Extract the [X, Y] coordinate from the center of the cell holding the provided text.  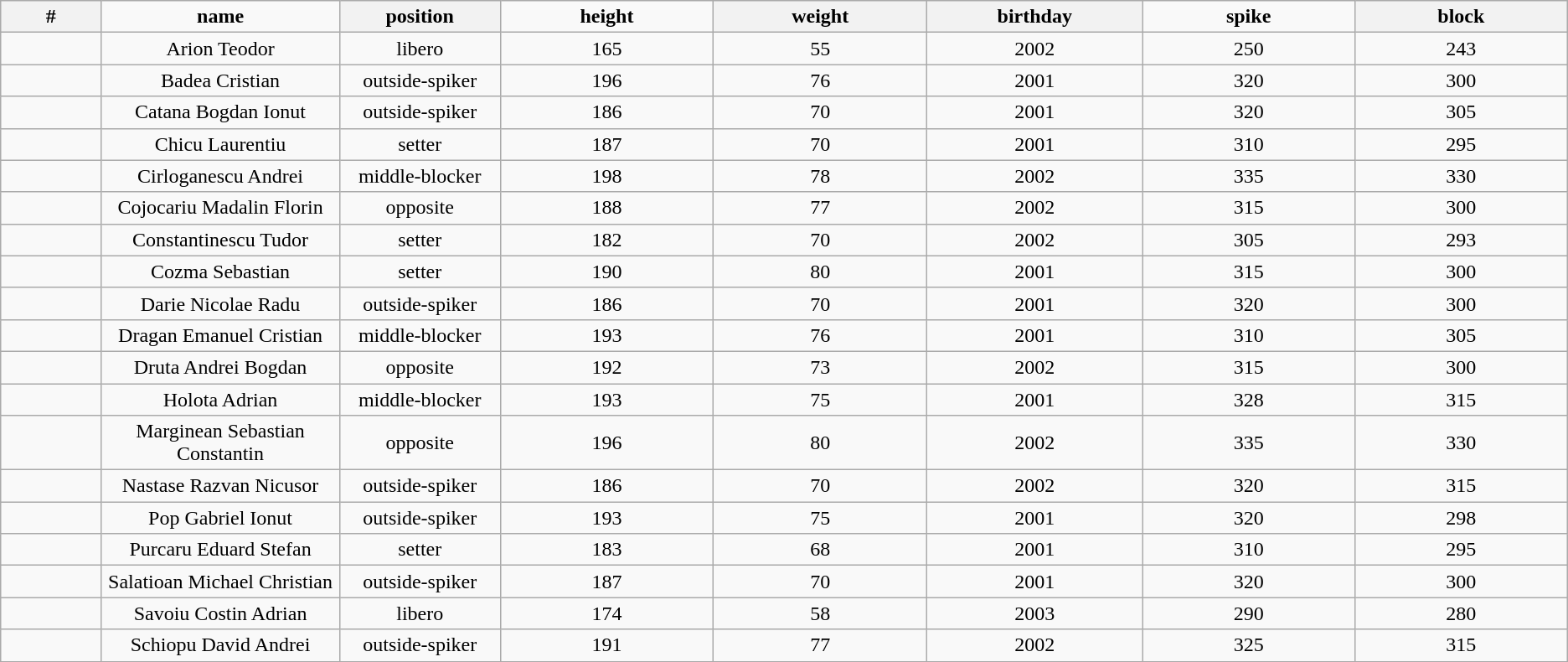
birthday [1035, 17]
Cozma Sebastian [221, 272]
Druta Andrei Bogdan [221, 367]
Cojocariu Madalin Florin [221, 208]
Catana Bogdan Ionut [221, 112]
Holota Adrian [221, 400]
328 [1249, 400]
Constantinescu Tudor [221, 240]
68 [821, 550]
name [221, 17]
73 [821, 367]
Marginean Sebastian Constantin [221, 442]
174 [606, 613]
293 [1461, 240]
165 [606, 49]
Pop Gabriel Ionut [221, 518]
Arion Teodor [221, 49]
55 [821, 49]
block [1461, 17]
191 [606, 645]
280 [1461, 613]
182 [606, 240]
325 [1249, 645]
243 [1461, 49]
Cirloganescu Andrei [221, 176]
Badea Cristian [221, 80]
290 [1249, 613]
Purcaru Eduard Stefan [221, 550]
58 [821, 613]
192 [606, 367]
Nastase Razvan Nicusor [221, 486]
Darie Nicolae Radu [221, 303]
Salatioan Michael Christian [221, 582]
spike [1249, 17]
Savoiu Costin Adrian [221, 613]
# [51, 17]
2003 [1035, 613]
Dragan Emanuel Cristian [221, 335]
Schiopu David Andrei [221, 645]
188 [606, 208]
190 [606, 272]
183 [606, 550]
298 [1461, 518]
198 [606, 176]
Chicu Laurentiu [221, 144]
weight [821, 17]
position [420, 17]
78 [821, 176]
250 [1249, 49]
height [606, 17]
